Scan for the cell matching the given text and deliver its [x, y] coordinate at center. 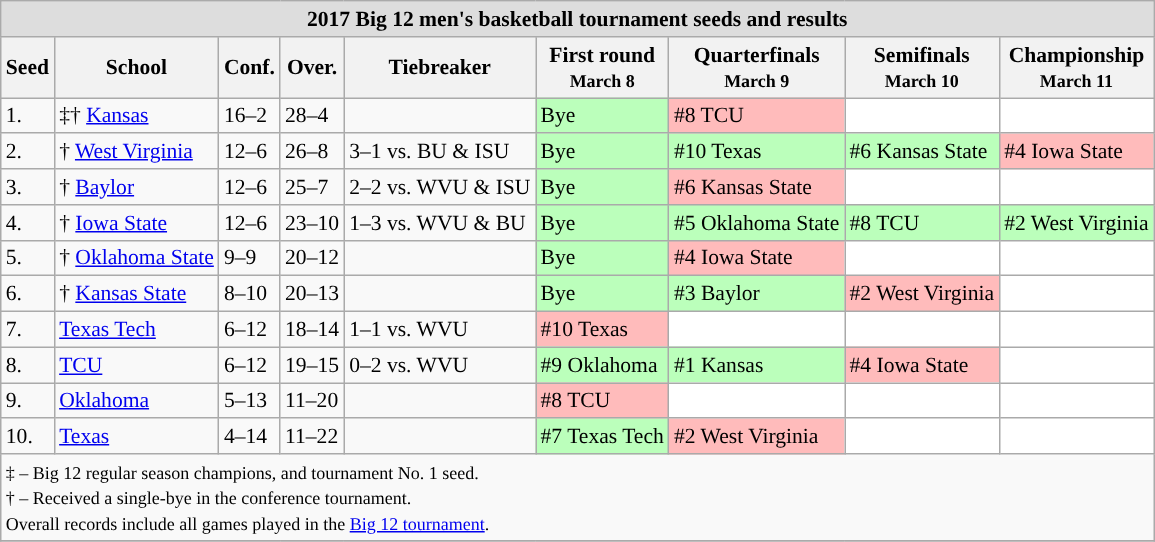
16–2 [250, 116]
Conf. [250, 68]
Texas [136, 437]
20–12 [312, 258]
#7 Texas Tech [602, 437]
5. [28, 258]
8–10 [250, 294]
25–7 [312, 187]
Texas Tech [136, 330]
3. [28, 187]
2. [28, 152]
8. [28, 365]
† West Virginia [136, 152]
Tiebreaker [440, 68]
4–14 [250, 437]
2017 Big 12 men's basketball tournament seeds and results [578, 19]
1. [28, 116]
10. [28, 437]
7. [28, 330]
† Iowa State [136, 223]
#1 Kansas [757, 365]
23–10 [312, 223]
11–22 [312, 437]
1–1 vs. WVU [440, 330]
6. [28, 294]
SemifinalsMarch 10 [922, 68]
† Kansas State [136, 294]
0–2 vs. WVU [440, 365]
2–2 vs. WVU & ISU [440, 187]
3–1 vs. BU & ISU [440, 152]
#9 Oklahoma [602, 365]
20–13 [312, 294]
‡† Kansas [136, 116]
† Oklahoma State [136, 258]
Oklahoma [136, 401]
#5 Oklahoma State [757, 223]
TCU [136, 365]
School [136, 68]
4. [28, 223]
Over. [312, 68]
First roundMarch 8 [602, 68]
19–15 [312, 365]
9. [28, 401]
9–9 [250, 258]
18–14 [312, 330]
28–4 [312, 116]
Seed [28, 68]
† Baylor [136, 187]
11–20 [312, 401]
QuarterfinalsMarch 9 [757, 68]
1–3 vs. WVU & BU [440, 223]
26–8 [312, 152]
ChampionshipMarch 11 [1076, 68]
5–13 [250, 401]
#3 Baylor [757, 294]
